Pinpoint the cell where the given text exists, returning its [x, y] midpoint coordinate. 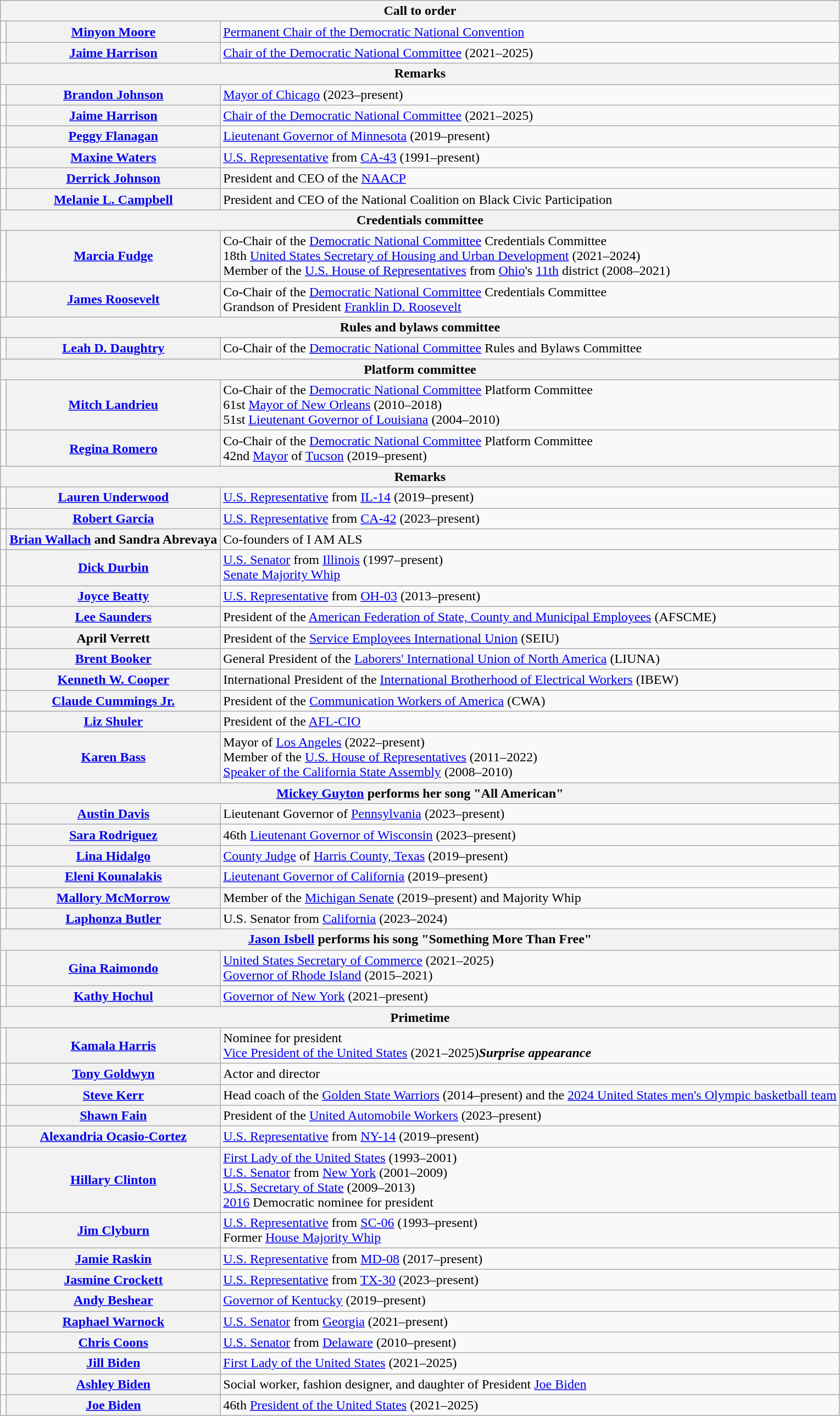
United States Secretary of Commerce (2021–2025) Governor of Rhode Island (2015–2021) [530, 967]
Dick Durbin [113, 567]
U.S. Representative from NY-14 (2019–present) [530, 1137]
Peggy Flanagan [113, 136]
Call to order [420, 11]
Governor of Kentucky (2019–present) [530, 1301]
U.S. Representative from IL-14 (2019–present) [530, 497]
Co-Chair of the Democratic National Committee Credentials CommitteeGrandson of President Franklin D. Roosevelt [530, 299]
Andy Beshear [113, 1301]
Raphael Warnock [113, 1321]
Chris Coons [113, 1342]
Kenneth W. Cooper [113, 679]
U.S. Representative from SC-06 (1993–present)Former House Majority Whip [530, 1230]
James Roosevelt [113, 299]
Lina Hidalgo [113, 856]
Actor and director [530, 1074]
Maxine Waters [113, 157]
Lee Saunders [113, 617]
Governor of New York (2021–present) [530, 996]
U.S. Representative from CA-43 (1991–present) [530, 157]
President of the American Federation of State, County and Municipal Employees (AFSCME) [530, 617]
County Judge of Harris County, Texas (2019–present) [530, 856]
Mallory McMorrow [113, 898]
Mickey Guyton performs her song "All American" [420, 793]
Gina Raimondo [113, 967]
Brent Booker [113, 659]
Minyon Moore [113, 32]
Brian Wallach and Sandra Abrevaya [113, 539]
Credentials committee [420, 220]
Regina Romero [113, 449]
Social worker, fashion designer, and daughter of President Joe Biden [530, 1384]
U.S. Representative from MD-08 (2017–present) [530, 1259]
U.S. Representative from CA-42 (2023–present) [530, 518]
Co-Chair of the Democratic National Committee Rules and Bylaws Committee [530, 349]
Melanie L. Campbell [113, 199]
Steve Kerr [113, 1094]
Jim Clyburn [113, 1230]
Co-founders of I AM ALS [530, 539]
Brandon Johnson [113, 95]
Jasmine Crockett [113, 1280]
President and CEO of the NAACP [530, 178]
Mayor of Los Angeles (2022–present) Member of the U.S. House of Representatives (2011–2022) Speaker of the California State Assembly (2008–2010) [530, 757]
Lieutenant Governor of California (2019–present) [530, 877]
President and CEO of the National Coalition on Black Civic Participation [530, 199]
Lieutenant Governor of Minnesota (2019–present) [530, 136]
U.S. Senator from Illinois (1997–present) Senate Majority Whip [530, 567]
U.S. Senator from Georgia (2021–present) [530, 1321]
International President of the International Brotherhood of Electrical Workers (IBEW) [530, 679]
Mitch Landrieu [113, 405]
Karen Bass [113, 757]
Rules and bylaws committee [420, 328]
Austin Davis [113, 814]
Sara Rodriguez [113, 835]
Lauren Underwood [113, 497]
U.S. Representative from TX-30 (2023–present) [530, 1280]
Laphonza Butler [113, 919]
Lieutenant Governor of Pennsylvania (2023–present) [530, 814]
Kathy Hochul [113, 996]
Derrick Johnson [113, 178]
Jason Isbell performs his song "Something More Than Free" [420, 939]
Nominee for presidentVice President of the United States (2021–2025)Surprise appearance [530, 1046]
Primetime [420, 1017]
President of the United Automobile Workers (2023–present) [530, 1116]
President of the Communication Workers of America (CWA) [530, 701]
Jill Biden [113, 1363]
Liz Shuler [113, 722]
Head coach of the Golden State Warriors (2014–present) and the 2024 United States men's Olympic basketball team [530, 1094]
Joe Biden [113, 1405]
Hillary Clinton [113, 1180]
U.S. Senator from Delaware (2010–present) [530, 1342]
Platform committee [420, 369]
President of the Service Employees International Union (SEIU) [530, 638]
Marcia Fudge [113, 256]
Alexandria Ocasio-Cortez [113, 1137]
Claude Cummings Jr. [113, 701]
46th President of the United States (2021–2025) [530, 1405]
Permanent Chair of the Democratic National Convention [530, 32]
Member of the Michigan Senate (2019–present) and Majority Whip [530, 898]
President of the AFL-CIO [530, 722]
Tony Goldwyn [113, 1074]
46th Lieutenant Governor of Wisconsin (2023–present) [530, 835]
First Lady of the United States (2021–2025) [530, 1363]
U.S. Representative from OH-03 (2013–present) [530, 596]
Kamala Harris [113, 1046]
Mayor of Chicago (2023–present) [530, 95]
April Verrett [113, 638]
U.S. Senator from California (2023–2024) [530, 919]
Co-Chair of the Democratic National Committee Platform Committee 42nd Mayor of Tucson (2019–present) [530, 449]
Shawn Fain [113, 1116]
Robert Garcia [113, 518]
Leah D. Daughtry [113, 349]
Ashley Biden [113, 1384]
Joyce Beatty [113, 596]
Jamie Raskin [113, 1259]
Eleni Kounalakis [113, 877]
General President of the Laborers' International Union of North America (LIUNA) [530, 659]
